Return the [x, y] coordinate for the center point of the cell that contains the specified text.  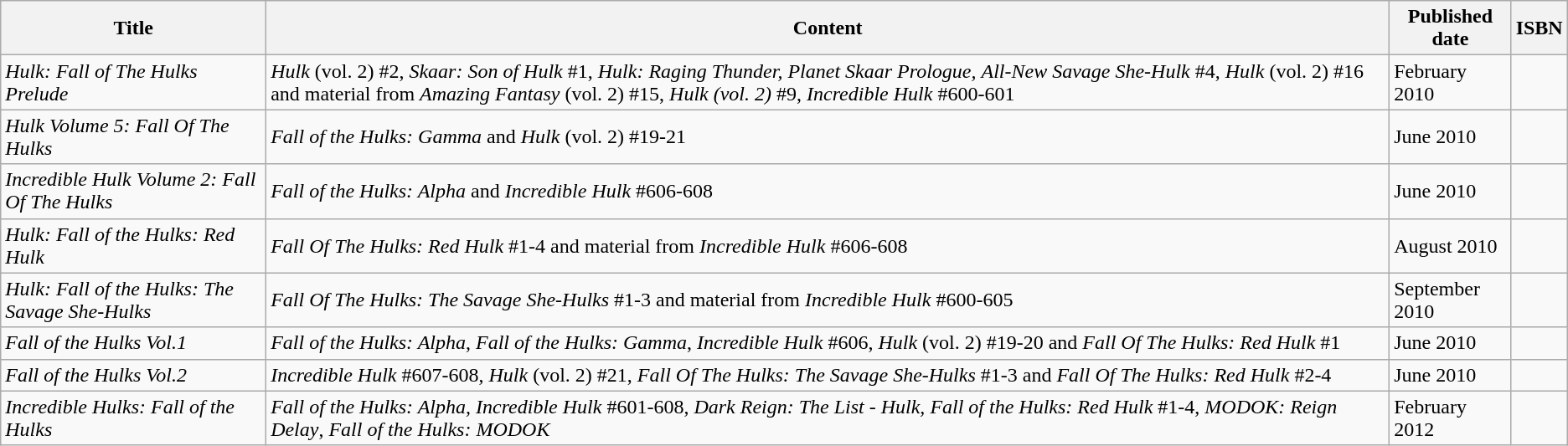
Incredible Hulks: Fall of the Hulks [134, 418]
Hulk: Fall of the Hulks: Red Hulk [134, 246]
August 2010 [1451, 246]
Published date [1451, 28]
February 2010 [1451, 82]
Fall Of The Hulks: The Savage She-Hulks #1-3 and material from Incredible Hulk #600-605 [828, 300]
Hulk: Fall of the Hulks: The Savage She-Hulks [134, 300]
Fall of the Hulks: Alpha and Incredible Hulk #606-608 [828, 191]
Hulk Volume 5: Fall Of The Hulks [134, 137]
ISBN [1540, 28]
Incredible Hulk #607-608, Hulk (vol. 2) #21, Fall Of The Hulks: The Savage She-Hulks #1-3 and Fall Of The Hulks: Red Hulk #2-4 [828, 375]
February 2012 [1451, 418]
Fall of the Hulks Vol.2 [134, 375]
Fall Of The Hulks: Red Hulk #1-4 and material from Incredible Hulk #606-608 [828, 246]
Content [828, 28]
Incredible Hulk Volume 2: Fall Of The Hulks [134, 191]
Fall of the Hulks: Gamma and Hulk (vol. 2) #19-21 [828, 137]
Fall of the Hulks: Alpha, Fall of the Hulks: Gamma, Incredible Hulk #606, Hulk (vol. 2) #19-20 and Fall Of The Hulks: Red Hulk #1 [828, 343]
Fall of the Hulks Vol.1 [134, 343]
Hulk: Fall of The Hulks Prelude [134, 82]
September 2010 [1451, 300]
Title [134, 28]
